Output the (x, y) coordinate of the center of the cell containing the given text.  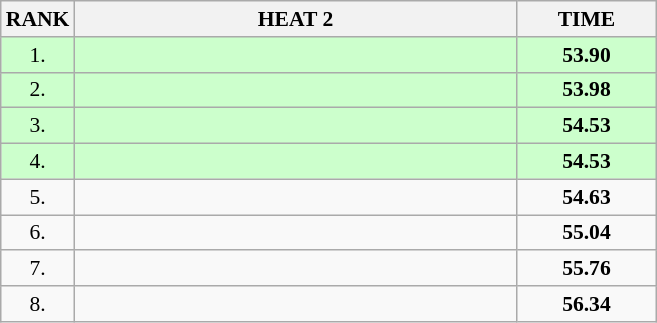
HEAT 2 (295, 19)
4. (38, 162)
1. (38, 55)
3. (38, 126)
53.98 (587, 90)
55.04 (587, 233)
53.90 (587, 55)
55.76 (587, 269)
54.63 (587, 197)
56.34 (587, 304)
5. (38, 197)
7. (38, 269)
6. (38, 233)
2. (38, 90)
8. (38, 304)
TIME (587, 19)
RANK (38, 19)
